Provide the [X, Y] coordinate of the cell's center where the given text is located.  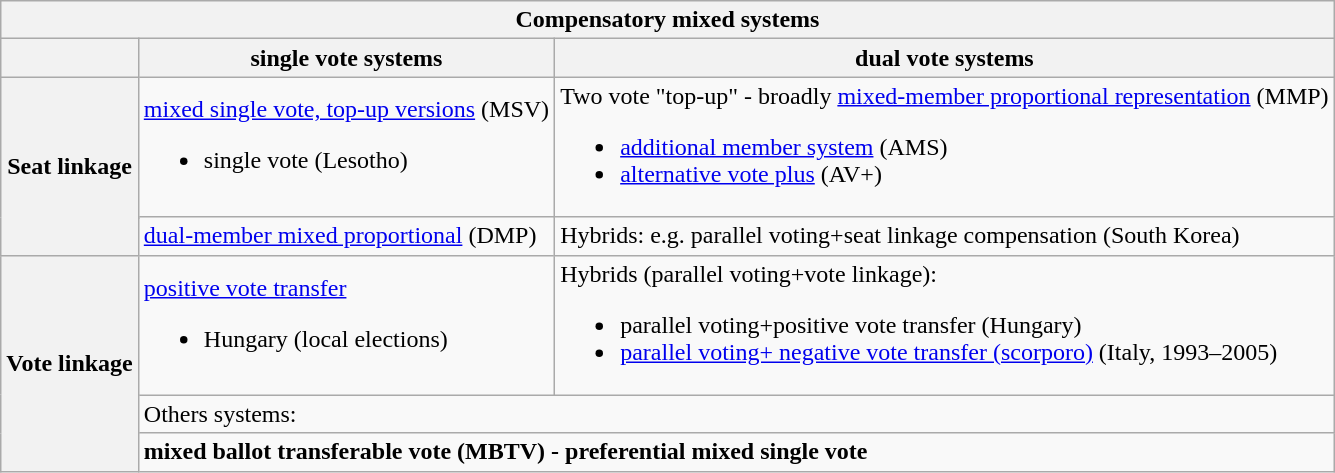
dual vote systems [944, 58]
Hybrids: e.g. parallel voting+seat linkage compensation (South Korea) [944, 236]
mixed single vote, top-up versions (MSV)single vote (Lesotho) [346, 147]
positive vote transferHungary (local elections) [346, 325]
mixed ballot transferable vote (MBTV) - preferential mixed single vote [736, 452]
Vote linkage [70, 363]
Compensatory mixed systems [668, 20]
dual-member mixed proportional (DMP) [346, 236]
Seat linkage [70, 166]
single vote systems [346, 58]
Two vote "top-up" - broadly mixed-member proportional representation (MMP)additional member system (AMS)alternative vote plus (AV+) [944, 147]
Others systems: [736, 414]
